Detect which cell encompasses the target text, then output its (X, Y) center coordinate. 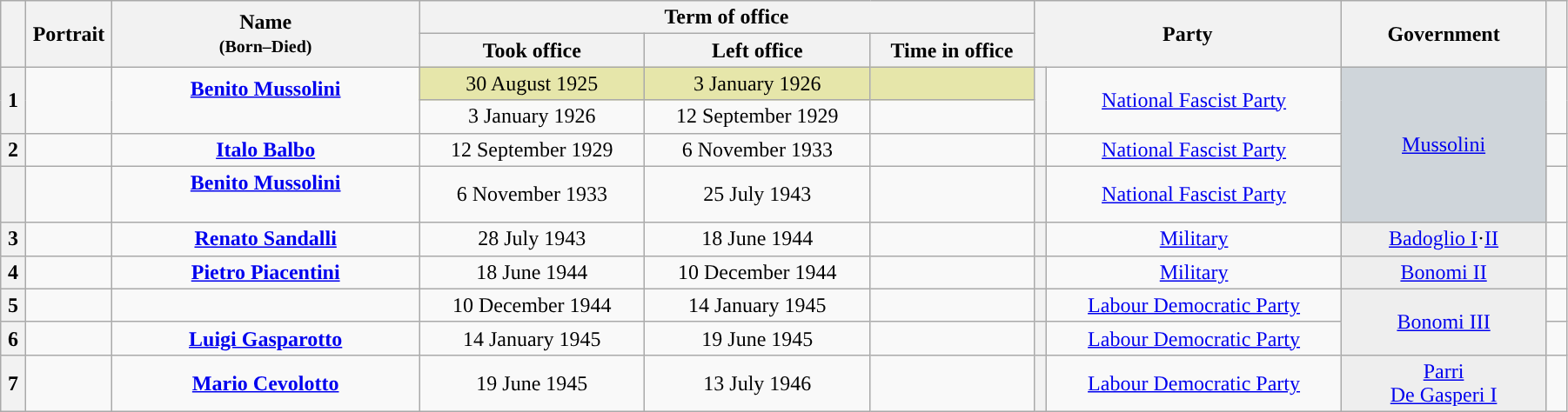
Name(Born–Died) (266, 34)
28 July 1943 (533, 239)
Bonomi II (1443, 272)
3 (14, 239)
Party (1187, 34)
Renato Sandalli (266, 239)
25 July 1943 (757, 195)
30 August 1925 (533, 83)
6 (14, 338)
2 (14, 150)
Took office (533, 50)
Pietro Piacentini (266, 272)
Italo Balbo (266, 150)
Bonomi III (1443, 322)
Portrait (68, 34)
4 (14, 272)
ParriDe Gasperi I (1443, 382)
Term of office (727, 17)
5 (14, 305)
Luigi Gasparotto (266, 338)
Mario Cevolotto (266, 382)
13 July 1946 (757, 382)
1 (14, 100)
Badoglio I·II (1443, 239)
Mussolini (1443, 144)
7 (14, 382)
Left office (757, 50)
Government (1443, 34)
Time in office (952, 50)
